Provide the [X, Y] coordinate of the cell's center where the given text is located.  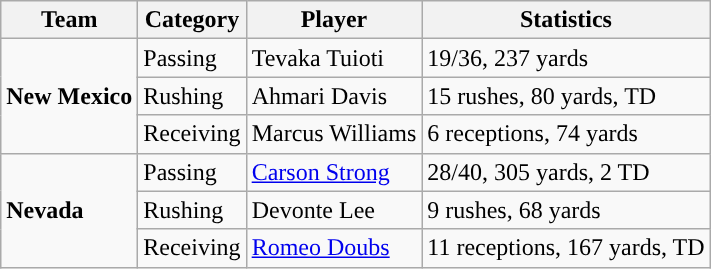
New Mexico [70, 96]
Marcus Williams [334, 134]
Player [334, 20]
Tevaka Tuioti [334, 58]
Nevada [70, 210]
Category [192, 20]
9 rushes, 68 yards [566, 210]
19/36, 237 yards [566, 58]
Statistics [566, 20]
Devonte Lee [334, 210]
Carson Strong [334, 172]
Team [70, 20]
11 receptions, 167 yards, TD [566, 248]
6 receptions, 74 yards [566, 134]
15 rushes, 80 yards, TD [566, 96]
Ahmari Davis [334, 96]
Romeo Doubs [334, 248]
28/40, 305 yards, 2 TD [566, 172]
